Find where the given text appears and provide that cell's center as (x, y) coordinate. 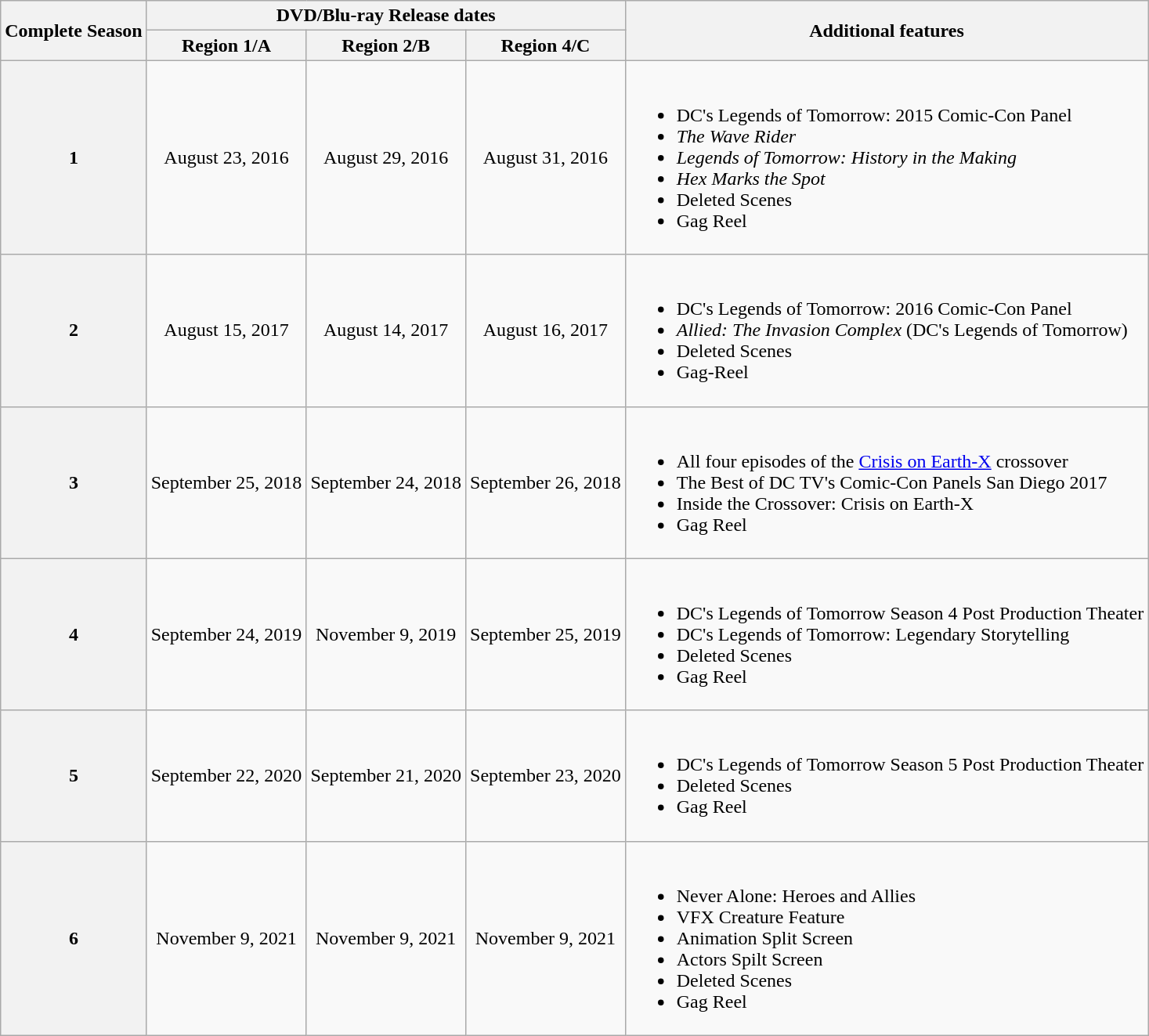
August 31, 2016 (546, 157)
September 24, 2018 (386, 482)
August 23, 2016 (226, 157)
Region 4/C (546, 45)
September 22, 2020 (226, 775)
Region 1/A (226, 45)
DC's Legends of Tomorrow: 2016 Comic-Con PanelAllied: The Invasion Complex (DC's Legends of Tomorrow)Deleted ScenesGag-Reel (887, 330)
August 15, 2017 (226, 330)
Region 2/B (386, 45)
DC's Legends of Tomorrow Season 5 Post Production TheaterDeleted ScenesGag Reel (887, 775)
September 25, 2018 (226, 482)
September 26, 2018 (546, 482)
5 (74, 775)
September 23, 2020 (546, 775)
DC's Legends of Tomorrow Season 4 Post Production TheaterDC's Legends of Tomorrow: Legendary StorytellingDeleted ScenesGag Reel (887, 634)
August 14, 2017 (386, 330)
6 (74, 938)
September 24, 2019 (226, 634)
Complete Season (74, 31)
DVD/Blu-ray Release dates (385, 16)
August 29, 2016 (386, 157)
September 25, 2019 (546, 634)
DC's Legends of Tomorrow: 2015 Comic-Con PanelThe Wave RiderLegends of Tomorrow: History in the MakingHex Marks the SpotDeleted ScenesGag Reel (887, 157)
2 (74, 330)
4 (74, 634)
November 9, 2019 (386, 634)
3 (74, 482)
Never Alone: Heroes and AlliesVFX Creature FeatureAnimation Split ScreenActors Spilt ScreenDeleted ScenesGag Reel (887, 938)
August 16, 2017 (546, 330)
1 (74, 157)
September 21, 2020 (386, 775)
Additional features (887, 31)
